From the cell containing the given text, extract its center point as (x, y) coordinate. 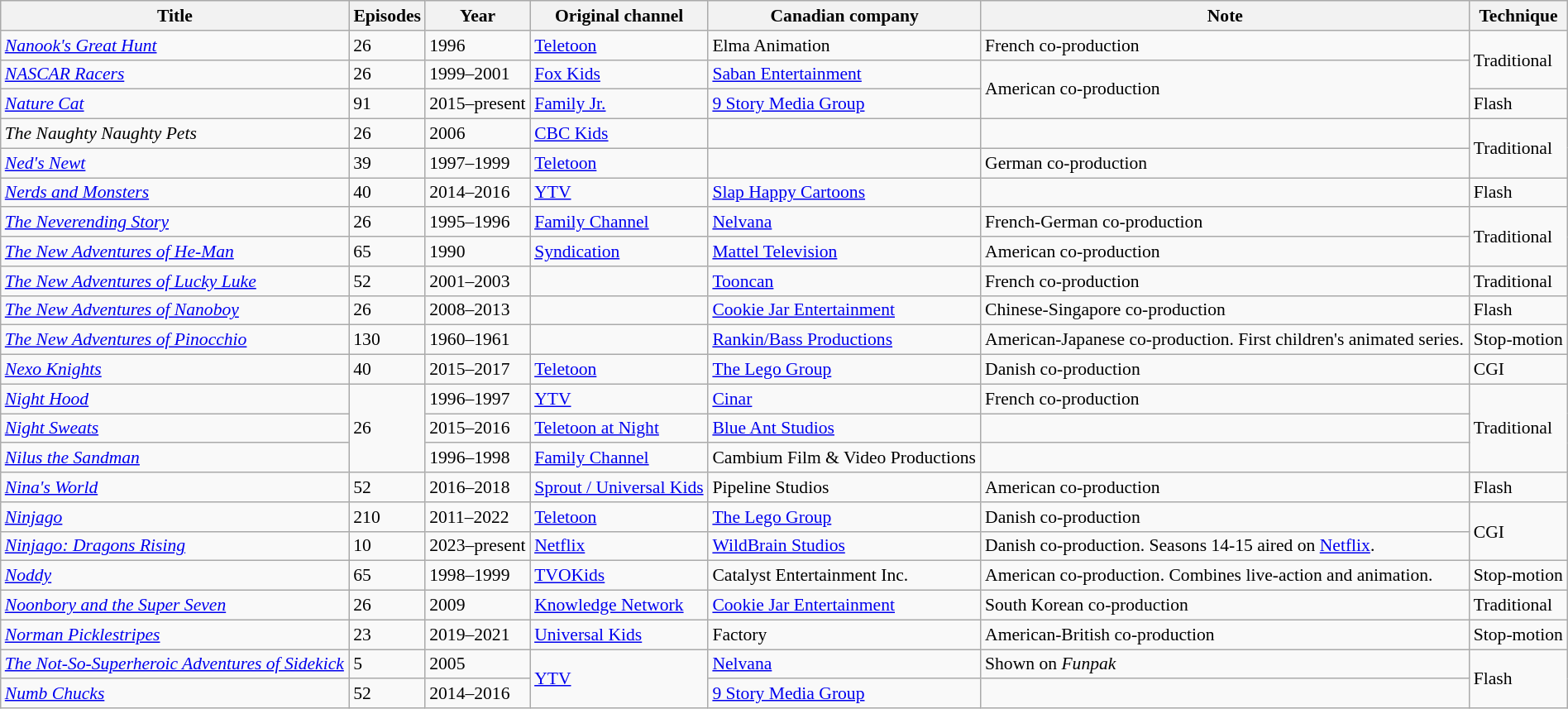
Slap Happy Cartoons (844, 193)
The Naughty Naughty Pets (175, 134)
Teletoon at Night (619, 429)
South Korean co-production (1226, 606)
The New Adventures of Lucky Luke (175, 281)
Mattel Television (844, 252)
91 (387, 104)
Cambium Film & Video Productions (844, 458)
2015–2017 (478, 370)
Syndication (619, 252)
The New Adventures of Nanoboy (175, 310)
Episodes (387, 16)
Tooncan (844, 281)
The Neverending Story (175, 223)
The Not-So-Superheroic Adventures of Sidekick (175, 664)
Sprout / Universal Kids (619, 487)
Numb Chucks (175, 694)
1996–1997 (478, 399)
2005 (478, 664)
130 (387, 340)
The New Adventures of He-Man (175, 252)
2006 (478, 134)
The New Adventures of Pinocchio (175, 340)
TVOKids (619, 576)
10 (387, 546)
2008–2013 (478, 310)
Cinar (844, 399)
2019–2021 (478, 635)
Ninjago (175, 517)
NASCAR Racers (175, 74)
Shown on Funpak (1226, 664)
American co-production. Combines live-action and animation. (1226, 576)
Nilus the Sandman (175, 458)
Nanook's Great Hunt (175, 46)
5 (387, 664)
CBC Kids (619, 134)
American-British co-production (1226, 635)
Original channel (619, 16)
Blue Ant Studios (844, 429)
Noddy (175, 576)
Night Hood (175, 399)
39 (387, 163)
Ned's Newt (175, 163)
Ninjago: Dragons Rising (175, 546)
Family Jr. (619, 104)
1990 (478, 252)
Year (478, 16)
Pipeline Studios (844, 487)
WildBrain Studios (844, 546)
Nexo Knights (175, 370)
Noonbory and the Super Seven (175, 606)
Canadian company (844, 16)
Netflix (619, 546)
Factory (844, 635)
Catalyst Entertainment Inc. (844, 576)
Danish co-production. Seasons 14-15 aired on Netflix. (1226, 546)
Norman Picklestripes (175, 635)
German co-production (1226, 163)
Saban Entertainment (844, 74)
1996–1998 (478, 458)
1998–1999 (478, 576)
2015–2016 (478, 429)
2016–2018 (478, 487)
210 (387, 517)
2015–present (478, 104)
Fox Kids (619, 74)
1996 (478, 46)
Title (175, 16)
Night Sweats (175, 429)
2001–2003 (478, 281)
1997–1999 (478, 163)
1995–1996 (478, 223)
Technique (1518, 16)
Nature Cat (175, 104)
2009 (478, 606)
2023–present (478, 546)
Nina's World (175, 487)
23 (387, 635)
Nerds and Monsters (175, 193)
Knowledge Network (619, 606)
Chinese-Singapore co-production (1226, 310)
Elma Animation (844, 46)
Universal Kids (619, 635)
American-Japanese co-production. First children's animated series. (1226, 340)
Rankin/Bass Productions (844, 340)
2011–2022 (478, 517)
French-German co-production (1226, 223)
1999–2001 (478, 74)
Note (1226, 16)
1960–1961 (478, 340)
